Return [X, Y] of the center of cell containing provided text 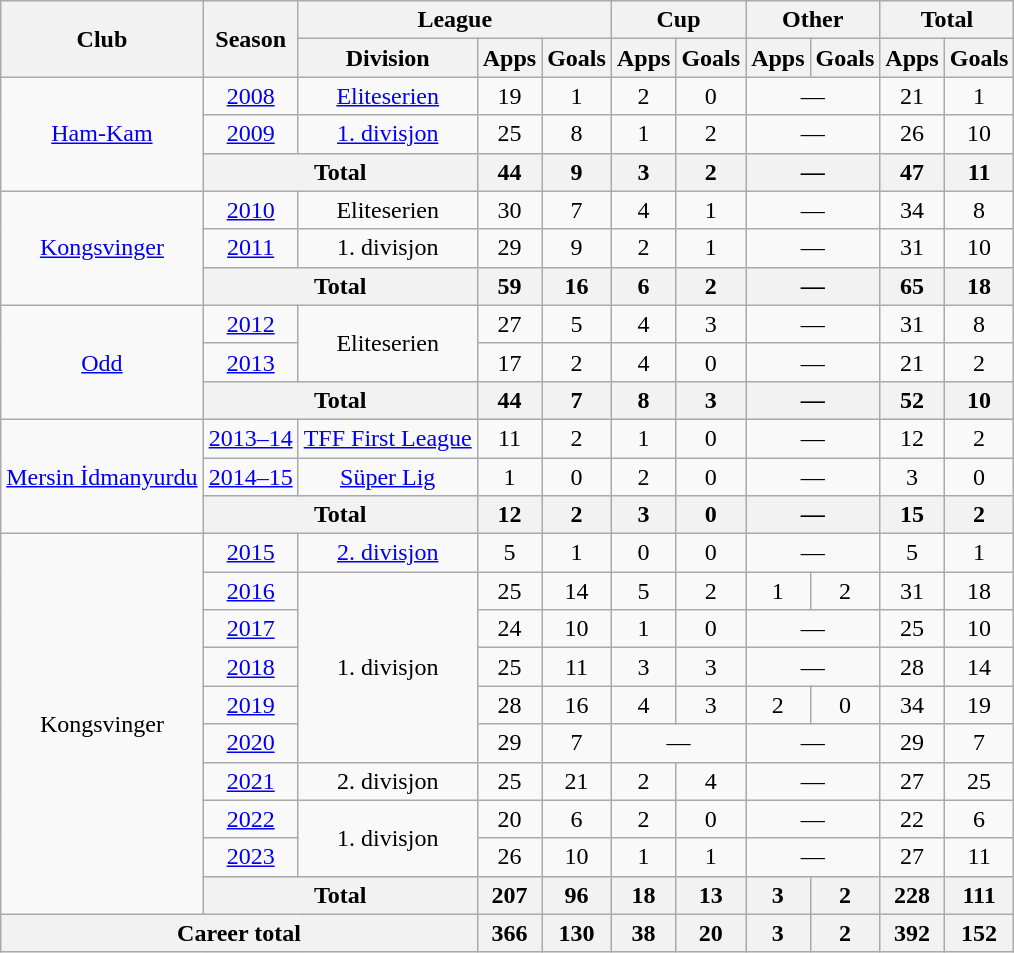
Mersin İdmanyurdu [102, 476]
152 [979, 933]
2014–15 [250, 477]
366 [509, 933]
2013–14 [250, 438]
2011 [250, 248]
228 [912, 895]
2019 [250, 705]
Cup [678, 20]
52 [912, 400]
TFF First League [388, 438]
24 [509, 629]
Odd [102, 362]
Ham-Kam [102, 134]
392 [912, 933]
96 [577, 895]
2018 [250, 667]
2012 [250, 324]
2021 [250, 781]
Club [102, 39]
2009 [250, 134]
League [454, 20]
111 [979, 895]
2016 [250, 591]
17 [509, 362]
13 [711, 895]
15 [912, 515]
2022 [250, 819]
2020 [250, 743]
207 [509, 895]
Süper Lig [388, 477]
Season [250, 39]
Other [813, 20]
2023 [250, 857]
130 [577, 933]
47 [912, 172]
65 [912, 286]
2017 [250, 629]
2015 [250, 553]
59 [509, 286]
Division [388, 58]
2013 [250, 362]
38 [643, 933]
2010 [250, 210]
30 [509, 210]
22 [912, 819]
Career total [239, 933]
2008 [250, 96]
